Locate the cell with the specified text and output its [X, Y] center coordinate. 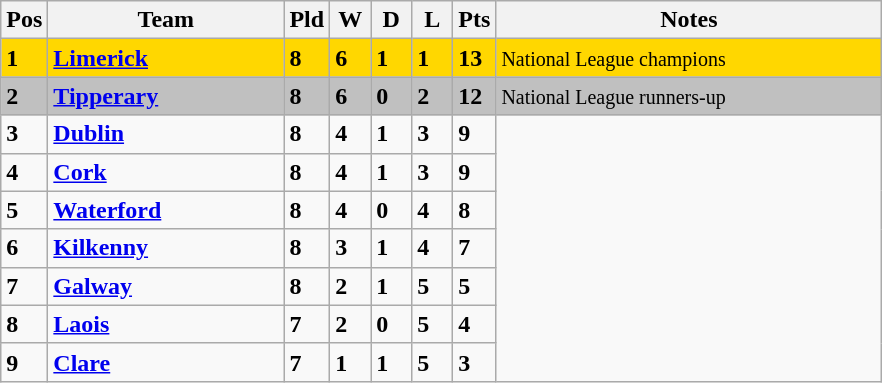
Clare [166, 362]
Pld [307, 20]
Cork [166, 172]
Laois [166, 324]
Pos [24, 20]
Pts [474, 20]
W [350, 20]
Team [166, 20]
Kilkenny [166, 248]
13 [474, 58]
Galway [166, 286]
Notes [689, 20]
National League champions [689, 58]
Limerick [166, 58]
L [432, 20]
12 [474, 96]
D [392, 20]
Tipperary [166, 96]
National League runners-up [689, 96]
Dublin [166, 134]
Waterford [166, 210]
